Locate the cell with the specified text and output its (X, Y) center coordinate. 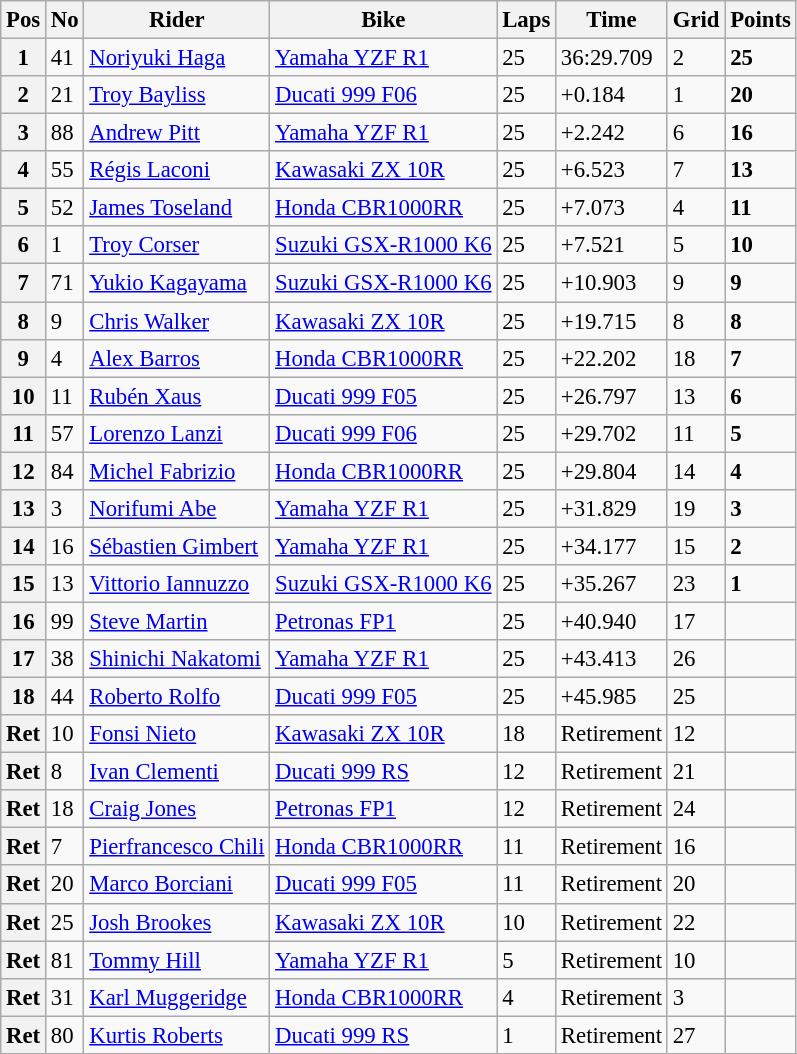
+26.797 (612, 396)
81 (65, 960)
Rider (177, 20)
+7.521 (612, 245)
Michel Fabrizio (177, 471)
Karl Muggeridge (177, 997)
Shinichi Nakatomi (177, 659)
Vittorio Iannuzzo (177, 584)
Lorenzo Lanzi (177, 433)
19 (696, 509)
+31.829 (612, 509)
22 (696, 922)
Time (612, 20)
+2.242 (612, 133)
27 (696, 1035)
Laps (526, 20)
Kurtis Roberts (177, 1035)
80 (65, 1035)
Points (760, 20)
Tommy Hill (177, 960)
Régis Laconi (177, 170)
Pierfrancesco Chili (177, 847)
Grid (696, 20)
Rubén Xaus (177, 396)
99 (65, 621)
Yukio Kagayama (177, 283)
24 (696, 809)
+29.702 (612, 433)
+45.985 (612, 697)
55 (65, 170)
Sébastien Gimbert (177, 546)
Marco Borciani (177, 885)
Andrew Pitt (177, 133)
38 (65, 659)
+29.804 (612, 471)
Noriyuki Haga (177, 58)
Chris Walker (177, 321)
+7.073 (612, 208)
+43.413 (612, 659)
+10.903 (612, 283)
Steve Martin (177, 621)
Norifumi Abe (177, 509)
+34.177 (612, 546)
Fonsi Nieto (177, 734)
31 (65, 997)
Alex Barros (177, 358)
Troy Corser (177, 245)
Troy Bayliss (177, 95)
71 (65, 283)
44 (65, 697)
84 (65, 471)
+40.940 (612, 621)
Pos (24, 20)
23 (696, 584)
26 (696, 659)
James Toseland (177, 208)
Bike (384, 20)
+35.267 (612, 584)
No (65, 20)
Craig Jones (177, 809)
57 (65, 433)
Josh Brookes (177, 922)
+22.202 (612, 358)
+6.523 (612, 170)
Roberto Rolfo (177, 697)
52 (65, 208)
41 (65, 58)
Ivan Clementi (177, 772)
+19.715 (612, 321)
36:29.709 (612, 58)
+0.184 (612, 95)
88 (65, 133)
